Pinpoint the cell where the given text exists, returning its (X, Y) midpoint coordinate. 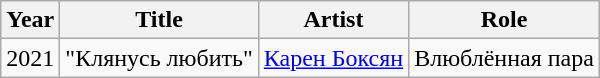
Artist (333, 20)
Year (30, 20)
2021 (30, 58)
Title (160, 20)
Карен Боксян (333, 58)
Role (504, 20)
"Клянусь любить" (160, 58)
Влюблённая пара (504, 58)
